Search for the cell housing the specified text and yield its [X, Y] center coordinate. 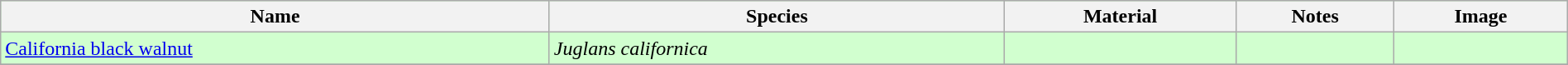
Notes [1315, 17]
Material [1121, 17]
California black walnut [275, 48]
Juglans californica [777, 48]
Species [777, 17]
Image [1481, 17]
Name [275, 17]
